Search for the cell housing the specified text and yield its (X, Y) center coordinate. 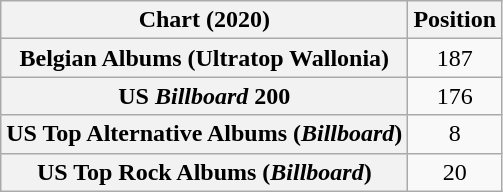
US Top Rock Albums (Billboard) (204, 172)
20 (455, 172)
Chart (2020) (204, 20)
US Billboard 200 (204, 96)
187 (455, 58)
8 (455, 134)
Belgian Albums (Ultratop Wallonia) (204, 58)
176 (455, 96)
US Top Alternative Albums (Billboard) (204, 134)
Position (455, 20)
